Return the (x, y) coordinate for the center point of the cell that contains the specified text.  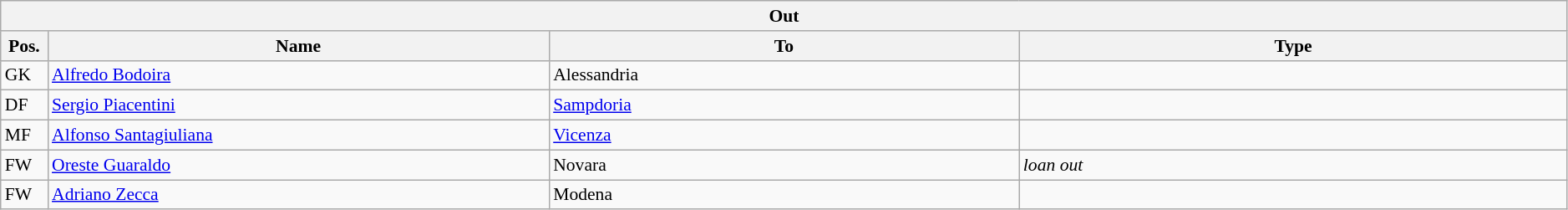
Name (298, 46)
Oreste Guaraldo (298, 165)
Out (784, 16)
Modena (784, 195)
Sampdoria (784, 105)
GK (24, 75)
Pos. (24, 46)
Novara (784, 165)
Alessandria (784, 75)
Sergio Piacentini (298, 105)
To (784, 46)
Type (1293, 46)
loan out (1293, 165)
MF (24, 136)
Alfredo Bodoira (298, 75)
Adriano Zecca (298, 195)
Alfonso Santagiuliana (298, 136)
Vicenza (784, 136)
DF (24, 105)
